Determine the (X, Y) coordinate at the center of the cell enclosing the given text.  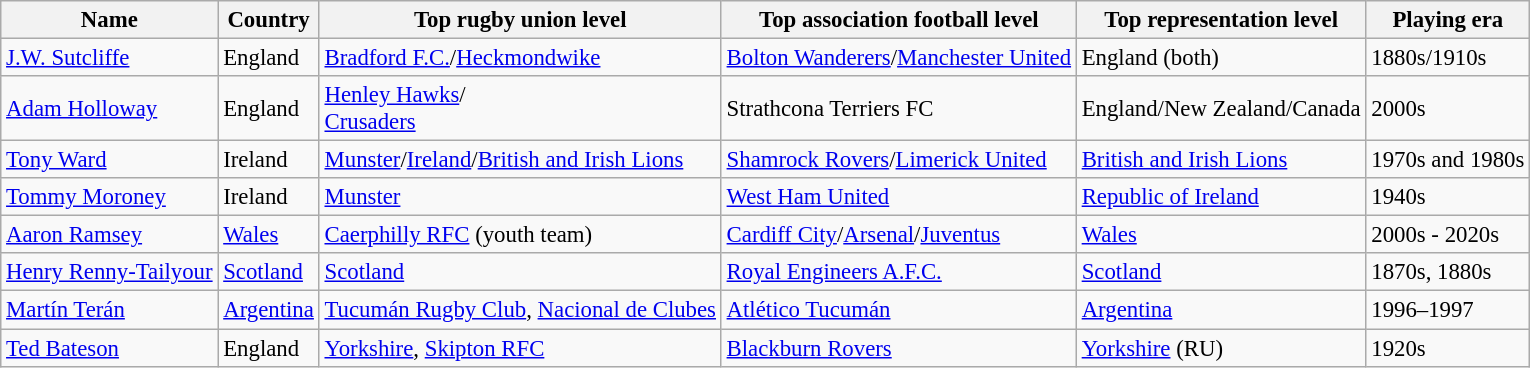
Ted Bateson (110, 348)
Bolton Wanderers/Manchester United (898, 58)
1996–1997 (1448, 310)
Republic of Ireland (1221, 197)
England (both) (1221, 58)
1870s, 1880s (1448, 273)
Top rugby union level (520, 20)
Yorkshire (RU) (1221, 348)
Munster (520, 197)
Tucumán Rugby Club, Nacional de Clubes (520, 310)
England/New Zealand/Canada (1221, 108)
1940s (1448, 197)
J.W. Sutcliffe (110, 58)
British and Irish Lions (1221, 160)
Tommy Moroney (110, 197)
2000s (1448, 108)
Strathcona Terriers FC (898, 108)
Royal Engineers A.F.C. (898, 273)
Playing era (1448, 20)
Henry Renny-Tailyour (110, 273)
Adam Holloway (110, 108)
Country (268, 20)
Bradford F.C./Heckmondwike (520, 58)
Tony Ward (110, 160)
Shamrock Rovers/Limerick United (898, 160)
Name (110, 20)
Blackburn Rovers (898, 348)
Top representation level (1221, 20)
Martín Terán (110, 310)
Henley Hawks/Crusaders (520, 108)
Atlético Tucumán (898, 310)
Munster/Ireland/British and Irish Lions (520, 160)
Yorkshire, Skipton RFC (520, 348)
1920s (1448, 348)
2000s - 2020s (1448, 235)
Top association football level (898, 20)
1970s and 1980s (1448, 160)
Aaron Ramsey (110, 235)
1880s/1910s (1448, 58)
West Ham United (898, 197)
Cardiff City/Arsenal/Juventus (898, 235)
Caerphilly RFC (youth team) (520, 235)
